Locate the cell with the specified text and output its [x, y] center coordinate. 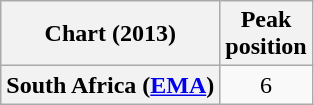
South Africa (EMA) [110, 85]
Peakposition [266, 34]
6 [266, 85]
Chart (2013) [110, 34]
